Output the (X, Y) coordinate of the center of the cell containing the given text.  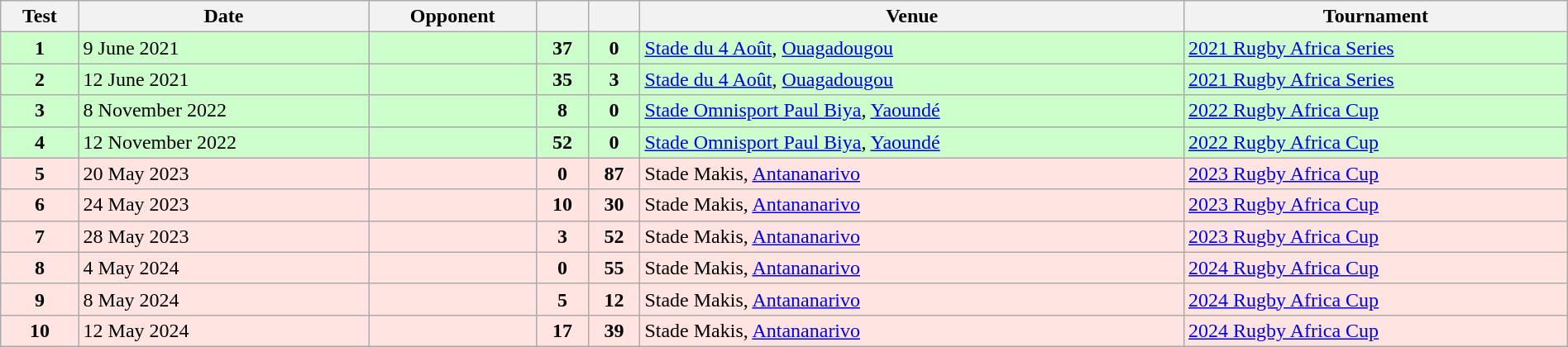
12 November 2022 (223, 142)
Opponent (453, 17)
24 May 2023 (223, 205)
Test (40, 17)
6 (40, 205)
9 (40, 299)
2 (40, 79)
Date (223, 17)
4 (40, 142)
87 (614, 173)
35 (562, 79)
28 May 2023 (223, 236)
30 (614, 205)
4 May 2024 (223, 268)
12 (614, 299)
55 (614, 268)
8 May 2024 (223, 299)
20 May 2023 (223, 173)
39 (614, 330)
Tournament (1376, 17)
12 June 2021 (223, 79)
Venue (912, 17)
37 (562, 48)
12 May 2024 (223, 330)
7 (40, 236)
8 November 2022 (223, 111)
17 (562, 330)
9 June 2021 (223, 48)
1 (40, 48)
